From the cell containing the given text, extract its center point as (x, y) coordinate. 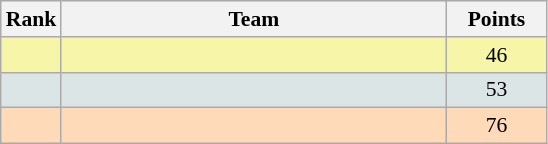
Team (254, 19)
46 (496, 55)
76 (496, 126)
Points (496, 19)
53 (496, 90)
Rank (32, 19)
